Output the [x, y] coordinate of the center of the cell containing the given text.  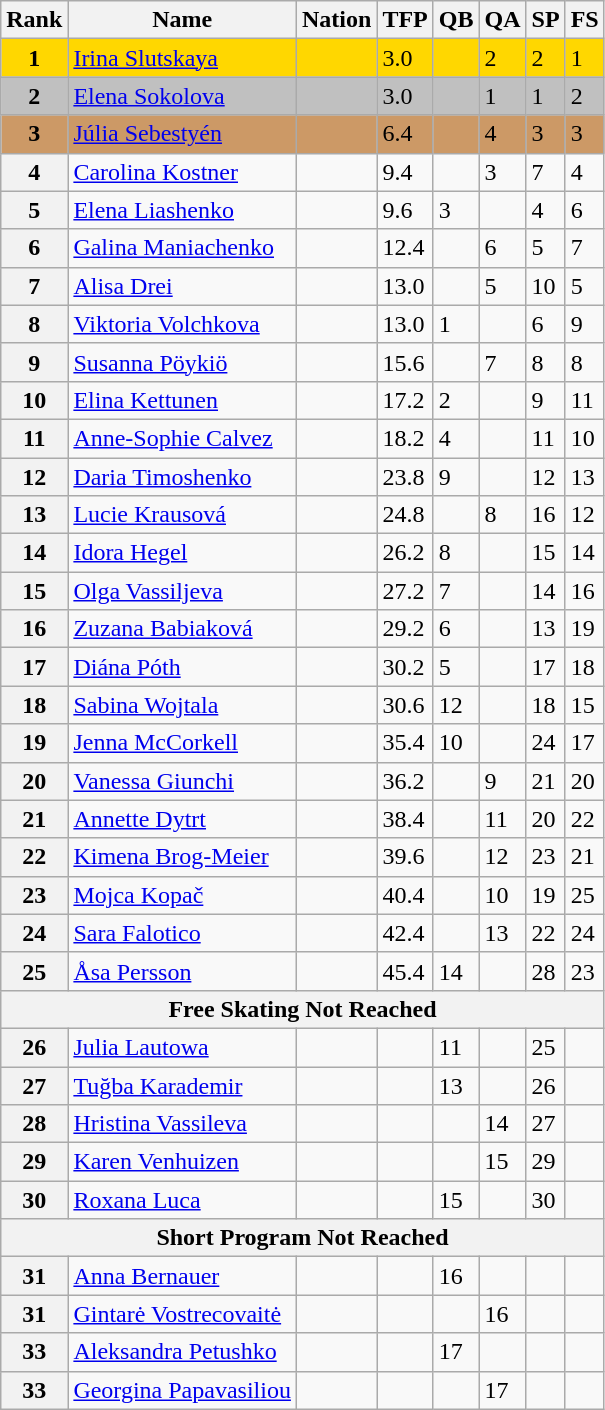
Vanessa Giunchi [182, 781]
9.4 [405, 172]
Viktoria Volchkova [182, 324]
36.2 [405, 781]
Elena Liashenko [182, 210]
27.2 [405, 591]
Daria Timoshenko [182, 477]
Karen Venhuizen [182, 1162]
29.2 [405, 629]
Gintarė Vostrecovaitė [182, 1314]
Galina Maniachenko [182, 248]
Júlia Sebestyén [182, 134]
Irina Slutskaya [182, 58]
FS [584, 20]
26.2 [405, 553]
Annette Dytrt [182, 819]
6.4 [405, 134]
Åsa Persson [182, 971]
Olga Vassiljeva [182, 591]
Roxana Luca [182, 1200]
Susanna Pöykiö [182, 362]
Tuğba Karademir [182, 1085]
9.6 [405, 210]
30.2 [405, 667]
17.2 [405, 400]
Free Skating Not Reached [302, 1009]
Nation [336, 20]
Zuzana Babiaková [182, 629]
QB [456, 20]
18.2 [405, 438]
Georgina Papavasiliou [182, 1390]
39.6 [405, 857]
23.8 [405, 477]
SP [546, 20]
42.4 [405, 933]
Alisa Drei [182, 286]
Jenna McCorkell [182, 743]
15.6 [405, 362]
Kimena Brog-Meier [182, 857]
Diána Póth [182, 667]
QA [502, 20]
Rank [34, 20]
Aleksandra Petushko [182, 1352]
Name [182, 20]
Idora Hegel [182, 553]
Carolina Kostner [182, 172]
Anna Bernauer [182, 1276]
Anne-Sophie Calvez [182, 438]
Hristina Vassileva [182, 1124]
Lucie Krausová [182, 515]
38.4 [405, 819]
Elena Sokolova [182, 96]
Sara Falotico [182, 933]
30.6 [405, 705]
Sabina Wojtala [182, 705]
35.4 [405, 743]
Short Program Not Reached [302, 1238]
Mojca Kopač [182, 895]
TFP [405, 20]
40.4 [405, 895]
12.4 [405, 248]
Julia Lautowa [182, 1047]
45.4 [405, 971]
Elina Kettunen [182, 400]
24.8 [405, 515]
